Capture the cell that displays the provided text and extract its [X, Y] central coordinate. 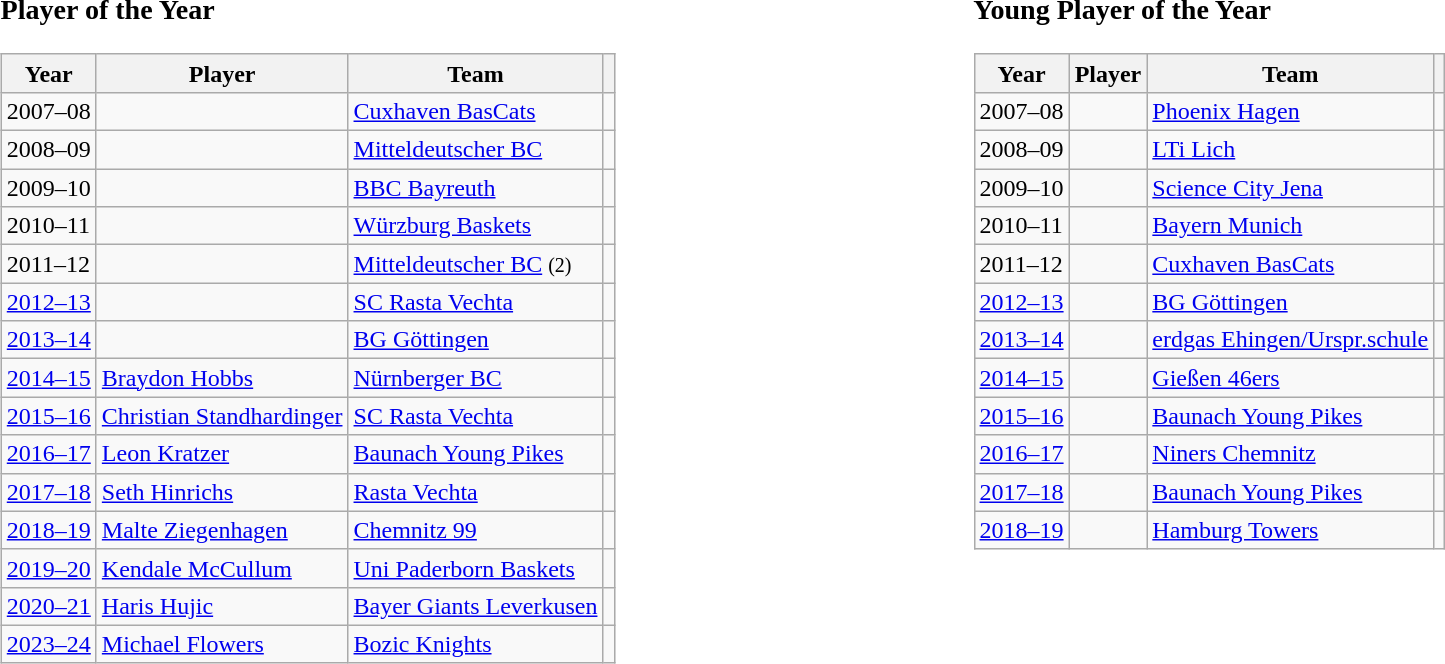
LTi Lich [1290, 150]
Bayer Giants Leverkusen [476, 606]
Würzburg Baskets [476, 226]
BBC Bayreuth [476, 188]
2023–24 [48, 644]
Science City Jena [1290, 188]
Chemnitz 99 [476, 530]
Hamburg Towers [1290, 530]
Mitteldeutscher BC (2) [476, 264]
2020–21 [48, 606]
Malte Ziegenhagen [222, 530]
Bayern Munich [1290, 226]
2019–20 [48, 568]
Braydon Hobbs [222, 378]
Kendale McCullum [222, 568]
Uni Paderborn Baskets [476, 568]
erdgas Ehingen/Urspr.schule [1290, 340]
Christian Standhardinger [222, 416]
Bozic Knights [476, 644]
Niners Chemnitz [1290, 454]
Gießen 46ers [1290, 378]
Nürnberger BC [476, 378]
Phoenix Hagen [1290, 111]
Mitteldeutscher BC [476, 150]
Rasta Vechta [476, 492]
Seth Hinrichs [222, 492]
Haris Hujic [222, 606]
Leon Kratzer [222, 454]
Michael Flowers [222, 644]
